Search for the cell housing the specified text and yield its (x, y) center coordinate. 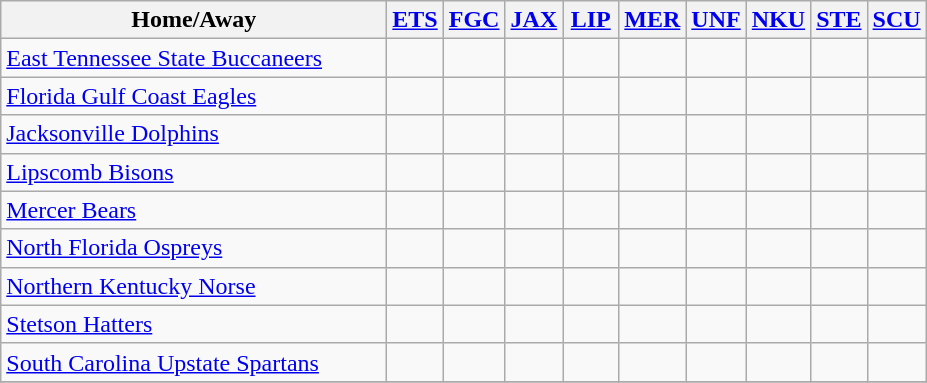
FGC (474, 20)
JAX (534, 20)
Stetson Hatters (194, 324)
North Florida Ospreys (194, 248)
Lipscomb Bisons (194, 172)
Northern Kentucky Norse (194, 286)
SCU (896, 20)
East Tennessee State Buccaneers (194, 58)
ETS (415, 20)
NKU (778, 20)
South Carolina Upstate Spartans (194, 362)
UNF (716, 20)
STE (839, 20)
LIP (591, 20)
MER (652, 20)
Mercer Bears (194, 210)
Florida Gulf Coast Eagles (194, 96)
Home/Away (194, 20)
Jacksonville Dolphins (194, 134)
